Identify which cell holds the provided text, then report its [x, y] central coordinate. 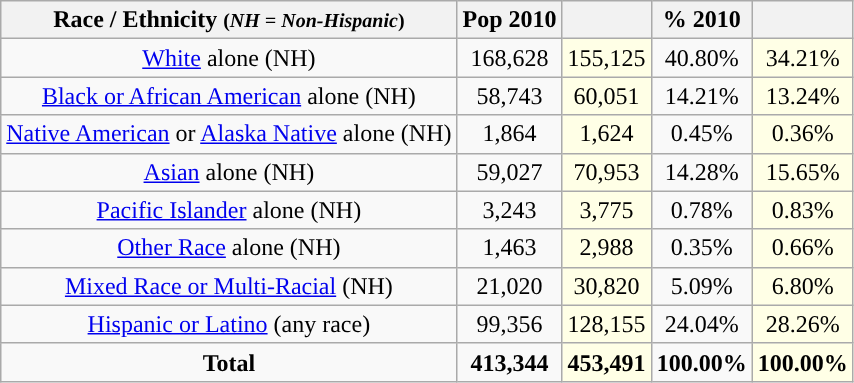
21,020 [510, 286]
Native American or Alaska Native alone (NH) [229, 134]
Asian alone (NH) [229, 172]
1,864 [510, 134]
14.28% [702, 172]
128,155 [606, 324]
Black or African American alone (NH) [229, 96]
1,463 [510, 248]
14.21% [702, 96]
24.04% [702, 324]
Other Race alone (NH) [229, 248]
Pacific Islander alone (NH) [229, 210]
0.66% [802, 248]
70,953 [606, 172]
40.80% [702, 58]
Hispanic or Latino (any race) [229, 324]
28.26% [802, 324]
2,988 [606, 248]
Mixed Race or Multi-Racial (NH) [229, 286]
0.83% [802, 210]
3,775 [606, 210]
% 2010 [702, 20]
168,628 [510, 58]
Total [229, 362]
Race / Ethnicity (NH = Non-Hispanic) [229, 20]
453,491 [606, 362]
3,243 [510, 210]
6.80% [802, 286]
13.24% [802, 96]
Pop 2010 [510, 20]
0.45% [702, 134]
5.09% [702, 286]
58,743 [510, 96]
15.65% [802, 172]
155,125 [606, 58]
White alone (NH) [229, 58]
60,051 [606, 96]
34.21% [802, 58]
413,344 [510, 362]
59,027 [510, 172]
30,820 [606, 286]
99,356 [510, 324]
0.78% [702, 210]
0.35% [702, 248]
0.36% [802, 134]
1,624 [606, 134]
